From the cell containing the given text, extract its center point as [x, y] coordinate. 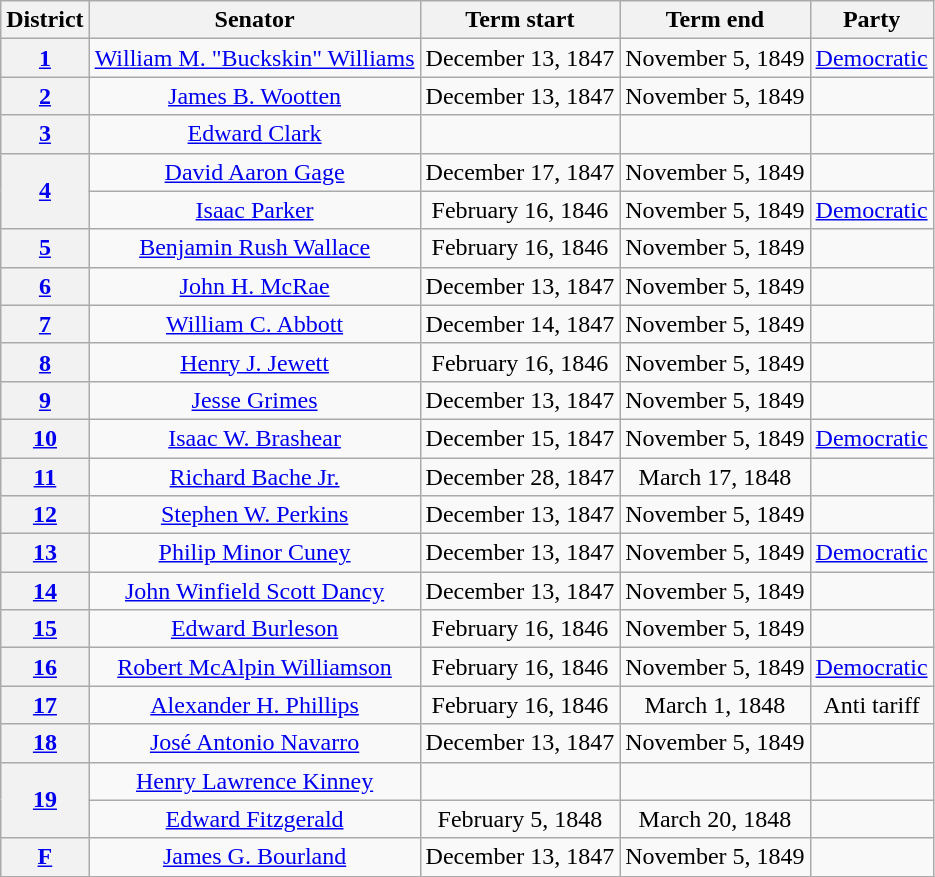
Term end [715, 20]
John Winfield Scott Dancy [254, 591]
David Aaron Gage [254, 172]
Benjamin Rush Wallace [254, 248]
14 [45, 591]
5 [45, 248]
Henry Lawrence Kinney [254, 781]
December 17, 1847 [520, 172]
11 [45, 477]
February 5, 1848 [520, 819]
Stephen W. Perkins [254, 515]
March 20, 1848 [715, 819]
16 [45, 667]
6 [45, 286]
Senator [254, 20]
18 [45, 743]
José Antonio Navarro [254, 743]
December 14, 1847 [520, 324]
Philip Minor Cuney [254, 553]
2 [45, 96]
Anti tariff [872, 705]
17 [45, 705]
Isaac Parker [254, 210]
December 28, 1847 [520, 477]
James B. Wootten [254, 96]
12 [45, 515]
4 [45, 191]
3 [45, 134]
March 17, 1848 [715, 477]
March 1, 1848 [715, 705]
Alexander H. Phillips [254, 705]
7 [45, 324]
Henry J. Jewett [254, 362]
Richard Bache Jr. [254, 477]
Edward Fitzgerald [254, 819]
8 [45, 362]
Edward Burleson [254, 629]
F [45, 857]
James G. Bourland [254, 857]
9 [45, 400]
John H. McRae [254, 286]
December 15, 1847 [520, 438]
1 [45, 58]
Robert McAlpin Williamson [254, 667]
Party [872, 20]
William M. "Buckskin" Williams [254, 58]
Jesse Grimes [254, 400]
Term start [520, 20]
10 [45, 438]
William C. Abbott [254, 324]
13 [45, 553]
District [45, 20]
Edward Clark [254, 134]
Isaac W. Brashear [254, 438]
15 [45, 629]
19 [45, 800]
